Provide the (x, y) coordinate of the cell's center where the given text is located.  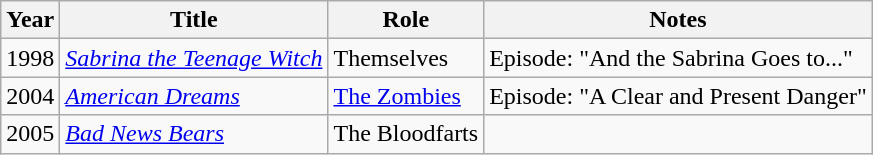
Themselves (406, 58)
Role (406, 20)
1998 (30, 58)
Sabrina the Teenage Witch (194, 58)
Notes (678, 20)
The Bloodfarts (406, 134)
Episode: "A Clear and Present Danger" (678, 96)
Year (30, 20)
Bad News Bears (194, 134)
The Zombies (406, 96)
Title (194, 20)
2005 (30, 134)
Episode: "And the Sabrina Goes to..." (678, 58)
2004 (30, 96)
American Dreams (194, 96)
